Return the (X, Y) coordinate for the center point of the cell that contains the specified text.  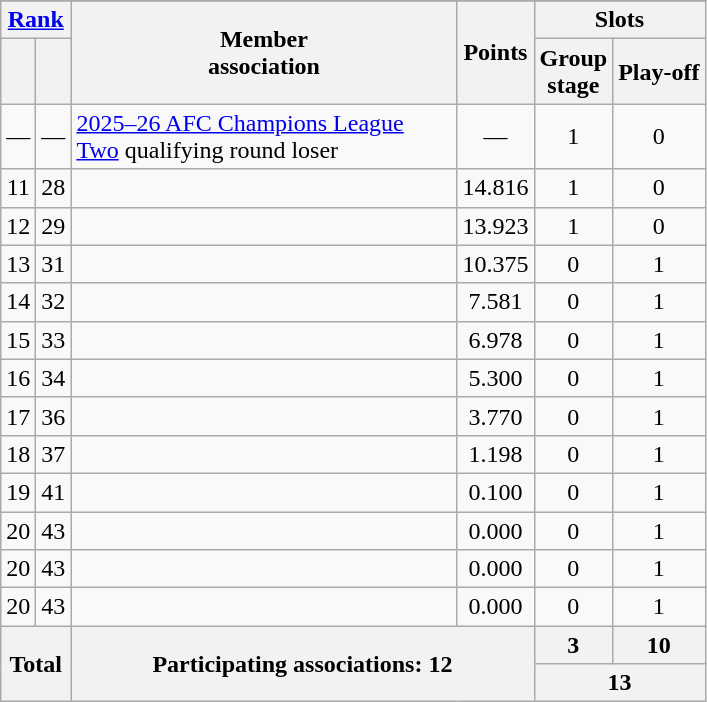
34 (54, 378)
0.100 (496, 492)
29 (54, 226)
41 (54, 492)
13.923 (496, 226)
3.770 (496, 416)
10.375 (496, 264)
Play-off (659, 72)
3 (574, 645)
19 (18, 492)
31 (54, 264)
33 (54, 340)
Groupstage (574, 72)
14.816 (496, 188)
32 (54, 302)
28 (54, 188)
Participating associations: 12 (302, 664)
16 (18, 378)
12 (18, 226)
2025–26 AFC Champions League Two qualifying round loser (264, 136)
37 (54, 454)
Total (36, 664)
11 (18, 188)
Points (496, 52)
14 (18, 302)
36 (54, 416)
Rank (36, 20)
Slots (620, 20)
10 (659, 645)
1.198 (496, 454)
17 (18, 416)
7.581 (496, 302)
Memberassociation (264, 52)
5.300 (496, 378)
18 (18, 454)
15 (18, 340)
6.978 (496, 340)
